Extract the (X, Y) coordinate from the center of the cell holding the provided text.  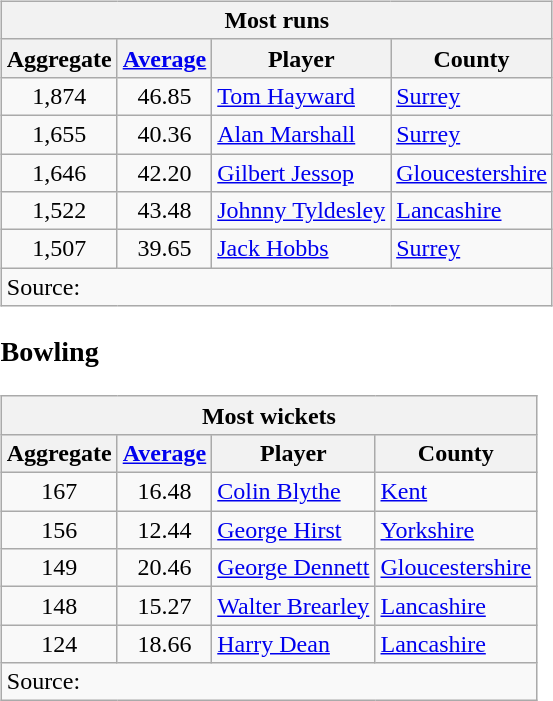
Colin Blythe (294, 492)
Most runs (276, 20)
20.46 (164, 568)
Most wickets (268, 415)
42.20 (164, 173)
Walter Brearley (294, 606)
1,874 (59, 96)
1,507 (59, 249)
148 (59, 606)
39.65 (164, 249)
40.36 (164, 134)
1,522 (59, 211)
Yorkshire (456, 530)
Tom Hayward (302, 96)
Jack Hobbs (302, 249)
Johnny Tyldesley (302, 211)
15.27 (164, 606)
George Dennett (294, 568)
12.44 (164, 530)
46.85 (164, 96)
1,655 (59, 134)
Gilbert Jessop (302, 173)
Alan Marshall (302, 134)
George Hirst (294, 530)
43.48 (164, 211)
124 (59, 644)
Harry Dean (294, 644)
Kent (456, 492)
16.48 (164, 492)
1,646 (59, 173)
149 (59, 568)
18.66 (164, 644)
167 (59, 492)
156 (59, 530)
